Output the [x, y] coordinate of the center of the cell containing the given text.  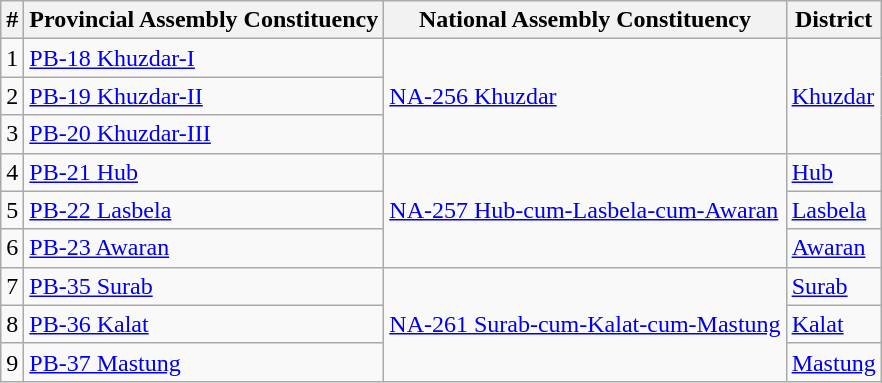
9 [12, 362]
7 [12, 286]
PB-36 Kalat [204, 324]
Lasbela [834, 210]
PB-23 Awaran [204, 248]
PB-21 Hub [204, 172]
5 [12, 210]
2 [12, 96]
Mastung [834, 362]
PB-37 Mastung [204, 362]
Provincial Assembly Constituency [204, 20]
Khuzdar [834, 96]
Kalat [834, 324]
PB-22 Lasbela [204, 210]
4 [12, 172]
8 [12, 324]
PB-18 Khuzdar-I [204, 58]
PB-35 Surab [204, 286]
Awaran [834, 248]
District [834, 20]
Surab [834, 286]
National Assembly Constituency [585, 20]
NA-257 Hub-cum-Lasbela-cum-Awaran [585, 210]
NA-261 Surab-cum-Kalat-cum-Mastung [585, 324]
6 [12, 248]
# [12, 20]
PB-20 Khuzdar-III [204, 134]
PB-19 Khuzdar-II [204, 96]
NA-256 Khuzdar [585, 96]
Hub [834, 172]
1 [12, 58]
3 [12, 134]
